Extract the (x, y) coordinate from the center of the cell holding the provided text.  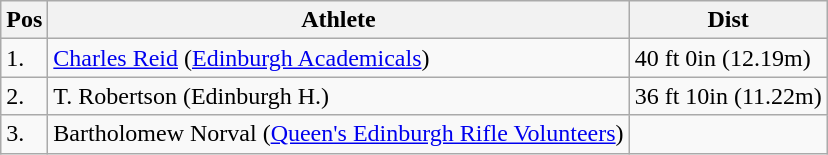
Athlete (338, 20)
3. (24, 134)
2. (24, 96)
Bartholomew Norval (Queen's Edinburgh Rifle Volunteers) (338, 134)
40 ft 0in (12.19m) (728, 58)
T. Robertson (Edinburgh H.) (338, 96)
Pos (24, 20)
Dist (728, 20)
36 ft 10in (11.22m) (728, 96)
1. (24, 58)
Charles Reid (Edinburgh Academicals) (338, 58)
